Scan for the cell matching the given text and deliver its [X, Y] coordinate at center. 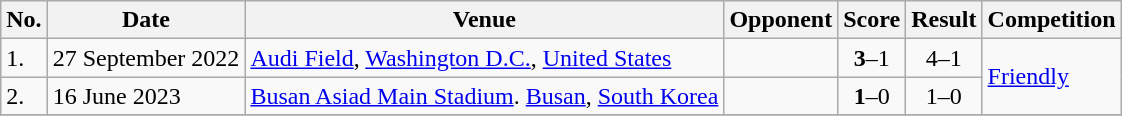
Audi Field, Washington D.C., United States [484, 58]
Score [872, 20]
Opponent [781, 20]
27 September 2022 [146, 58]
Friendly [1052, 77]
Result [944, 20]
4–1 [944, 58]
Competition [1052, 20]
2. [24, 96]
Date [146, 20]
Venue [484, 20]
3–1 [872, 58]
No. [24, 20]
16 June 2023 [146, 96]
1. [24, 58]
Busan Asiad Main Stadium. Busan, South Korea [484, 96]
